Search for the cell housing the specified text and yield its (x, y) center coordinate. 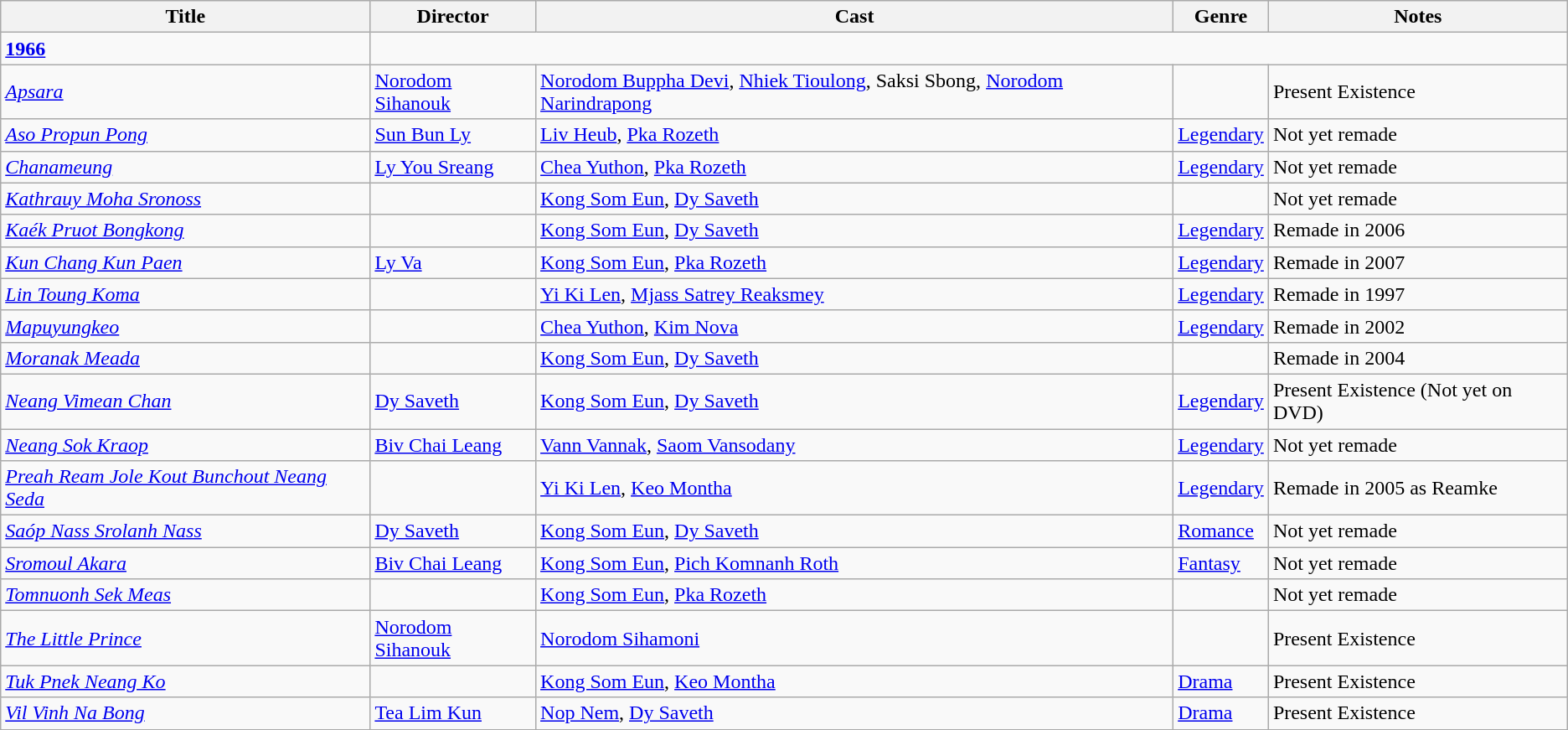
Chea Yuthon, Kim Nova (854, 326)
Yi Ki Len, Keo Montha (854, 488)
Genre (1221, 17)
Director (453, 17)
Kun Chang Kun Paen (186, 262)
Title (186, 17)
Neang Vimean Chan (186, 401)
Remade in 1997 (1417, 294)
Sun Bun Ly (453, 135)
Remade in 2006 (1417, 230)
Ly Va (453, 262)
Sromoul Akara (186, 563)
Norodom Sihamoni (854, 639)
Liv Heub, Pka Rozeth (854, 135)
Apsara (186, 92)
Yi Ki Len, Mjass Satrey Reaksmey (854, 294)
Kaék Pruot Bongkong (186, 230)
Kong Som Eun, Pich Komnanh Roth (854, 563)
Remade in 2004 (1417, 358)
Cast (854, 17)
Saóp Nass Srolanh Nass (186, 531)
Ly You Sreang (453, 167)
Tomnuonh Sek Meas (186, 595)
Kathrauy Moha Sronoss (186, 199)
Moranak Meada (186, 358)
Kong Som Eun, Keo Montha (854, 681)
Romance (1221, 531)
Present Existence (Not yet on DVD) (1417, 401)
The Little Prince (186, 639)
Vil Vinh Na Bong (186, 713)
Tuk Pnek Neang Ko (186, 681)
Remade in 2005 as Reamke (1417, 488)
Nop Nem, Dy Saveth (854, 713)
Vann Vannak, Saom Vansodany (854, 445)
Remade in 2007 (1417, 262)
Chanameung (186, 167)
Lin Toung Koma (186, 294)
Chea Yuthon, Pka Rozeth (854, 167)
Aso Propun Pong (186, 135)
Remade in 2002 (1417, 326)
Fantasy (1221, 563)
Preah Ream Jole Kout Bunchout Neang Seda (186, 488)
Tea Lim Kun (453, 713)
1966 (186, 49)
Norodom Buppha Devi, Nhiek Tioulong, Saksi Sbong, Norodom Narindrapong (854, 92)
Mapuyungkeo (186, 326)
Notes (1417, 17)
Neang Sok Kraop (186, 445)
